From the cell containing the given text, extract its center point as (X, Y) coordinate. 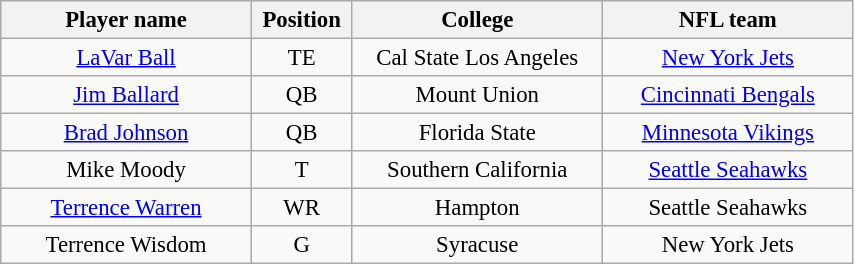
Southern California (478, 170)
Florida State (478, 133)
Cal State Los Angeles (478, 58)
WR (302, 208)
Mike Moody (126, 170)
NFL team (728, 20)
Player name (126, 20)
Hampton (478, 208)
Syracuse (478, 245)
Position (302, 20)
LaVar Ball (126, 58)
TE (302, 58)
Cincinnati Bengals (728, 95)
Minnesota Vikings (728, 133)
Brad Johnson (126, 133)
G (302, 245)
Terrence Wisdom (126, 245)
Mount Union (478, 95)
Terrence Warren (126, 208)
Jim Ballard (126, 95)
College (478, 20)
T (302, 170)
